For the text-containing cell, return its midpoint in (x, y) coordinate format. 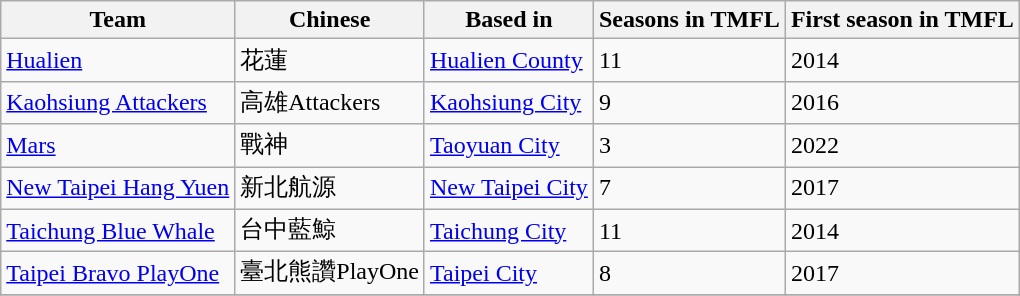
Taichung Blue Whale (118, 230)
新北航源 (330, 188)
New Taipei Hang Yuen (118, 188)
Mars (118, 146)
3 (689, 146)
高雄Attackers (330, 102)
7 (689, 188)
臺北熊讚PlayOne (330, 274)
Hualien (118, 60)
Taichung City (508, 230)
New Taipei City (508, 188)
Kaohsiung City (508, 102)
Seasons in TMFL (689, 20)
Chinese (330, 20)
Taipei City (508, 274)
Based in (508, 20)
Taipei Bravo PlayOne (118, 274)
Kaohsiung Attackers (118, 102)
花蓮 (330, 60)
First season in TMFL (902, 20)
8 (689, 274)
Hualien County (508, 60)
台中藍鯨 (330, 230)
Team (118, 20)
9 (689, 102)
Taoyuan City (508, 146)
2016 (902, 102)
2022 (902, 146)
戰神 (330, 146)
